Search for the cell housing the specified text and yield its [x, y] center coordinate. 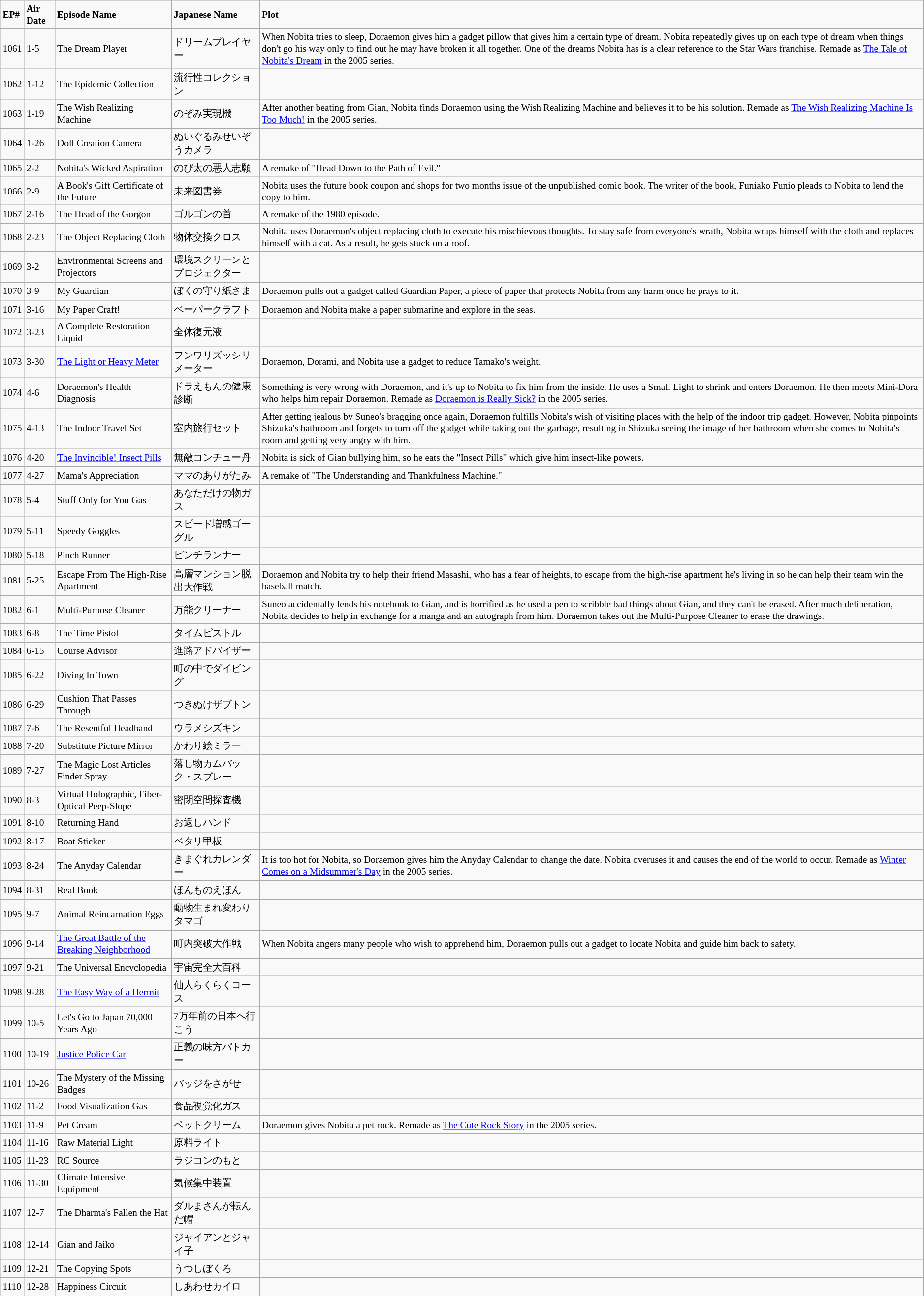
Boat Sticker [113, 841]
1085 [12, 676]
3-2 [39, 267]
ピンチランナー [216, 555]
1066 [12, 191]
のぞみ実現機 [216, 114]
1081 [12, 580]
1071 [12, 309]
ゴルゴンの首 [216, 214]
A remake of "Head Down to the Path of Evil." [591, 168]
1068 [12, 237]
The Invincible! Insect Pills [113, 457]
A Complete Restoration Liquid [113, 332]
1070 [12, 292]
1062 [12, 84]
1083 [12, 633]
Cushion That Passes Through [113, 705]
The Dharma's Fallen the Hat [113, 1213]
Returning Hand [113, 823]
進路アドバイザー [216, 651]
気候集中装置 [216, 1184]
2-23 [39, 237]
3-30 [39, 361]
1078 [12, 500]
ママのありがたみ [216, 476]
11-9 [39, 1125]
The Object Replacing Cloth [113, 237]
3-16 [39, 309]
11-16 [39, 1142]
2-9 [39, 191]
ぼくの守り紙さま [216, 292]
1-26 [39, 144]
1-12 [39, 84]
スピード増感ゴーグル [216, 531]
The Easy Way of a Hermit [113, 992]
1105 [12, 1160]
8-24 [39, 866]
Gian and Jaiko [113, 1244]
1102 [12, 1107]
7-27 [39, 770]
3-23 [39, 332]
1084 [12, 651]
宇宙完全大百科 [216, 967]
Nobita is sick of Gian bullying him, so he eats the "Insect Pills" which give him insect-like powers. [591, 457]
1076 [12, 457]
Diving In Town [113, 676]
1095 [12, 915]
Episode Name [113, 15]
あなただけの物ガス [216, 500]
1087 [12, 728]
1104 [12, 1142]
9-28 [39, 992]
落し物カムバック・スプレー [216, 770]
1064 [12, 144]
8-17 [39, 841]
RC Source [113, 1160]
Let's Go to Japan 70,000 Years Ago [113, 1023]
万能クリーナー [216, 610]
1072 [12, 332]
のび太の悪人志願 [216, 168]
The Universal Encyclopedia [113, 967]
11-2 [39, 1107]
7-6 [39, 728]
12-14 [39, 1244]
1082 [12, 610]
4-27 [39, 476]
ペーパークラフト [216, 309]
全体復元液 [216, 332]
Animal Reincarnation Eggs [113, 915]
4-6 [39, 393]
1075 [12, 428]
Real Book [113, 890]
1096 [12, 944]
1092 [12, 841]
1-5 [39, 48]
原料ライト [216, 1142]
1067 [12, 214]
1109 [12, 1269]
1100 [12, 1054]
1080 [12, 555]
高層マンション脱出大作戦 [216, 580]
4-20 [39, 457]
1101 [12, 1083]
9-7 [39, 915]
ぬいぐるみせいぞうカメラ [216, 144]
1106 [12, 1184]
The Wish Realizing Machine [113, 114]
Mama's Appreciation [113, 476]
1086 [12, 705]
ダルまさんが転んだ帽 [216, 1213]
A Book's Gift Certificate of the Future [113, 191]
1099 [12, 1023]
ペットクリーム [216, 1125]
流行性コレクション [216, 84]
ラジコンのもと [216, 1160]
9-21 [39, 967]
Pinch Runner [113, 555]
1090 [12, 800]
5-4 [39, 500]
うつしぼくろ [216, 1269]
6-15 [39, 651]
1061 [12, 48]
1103 [12, 1125]
4-13 [39, 428]
10-19 [39, 1054]
Justice Police Car [113, 1054]
Substitute Picture Mirror [113, 746]
My Guardian [113, 292]
12-28 [39, 1287]
8-10 [39, 823]
The Mystery of the Missing Badges [113, 1083]
Doraemon gives Nobita a pet rock. Remade as The Cute Rock Story in the 2005 series. [591, 1125]
10-5 [39, 1023]
The Magic Lost Articles Finder Spray [113, 770]
Doraemon pulls out a gadget called Guardian Paper, a piece of paper that protects Nobita from any harm once he prays to it. [591, 292]
食品視覚化ガス [216, 1107]
1097 [12, 967]
お返しハンド [216, 823]
Plot [591, 15]
1110 [12, 1287]
1091 [12, 823]
1073 [12, 361]
The Resentful Headband [113, 728]
町の中でダイビング [216, 676]
Doraemon's Health Diagnosis [113, 393]
Climate Intensive Equipment [113, 1184]
室内旅行セット [216, 428]
動物生まれ変わりタマゴ [216, 915]
The Light or Heavy Meter [113, 361]
ジャイアンとジャイ子 [216, 1244]
Environmental Screens and Projectors [113, 267]
5-18 [39, 555]
Nobita's Wicked Aspiration [113, 168]
10-26 [39, 1083]
町内突破大作戦 [216, 944]
Stuff Only for You Gas [113, 500]
5-25 [39, 580]
フンワリズッシリメーター [216, 361]
正義の味方パトカー [216, 1054]
1088 [12, 746]
1069 [12, 267]
Multi-Purpose Cleaner [113, 610]
7-20 [39, 746]
9-14 [39, 944]
6-29 [39, 705]
3-9 [39, 292]
11-23 [39, 1160]
ドリームプレイヤー [216, 48]
6-8 [39, 633]
1108 [12, 1244]
5-11 [39, 531]
かわり絵ミラー [216, 746]
The Anyday Calendar [113, 866]
1079 [12, 531]
バッジをさがせ [216, 1083]
8-3 [39, 800]
環境スクリーンとプロジェクター [216, 267]
ウラメシズキン [216, 728]
Doll Creation Camera [113, 144]
無敵コンチュー丹 [216, 457]
Air Date [39, 15]
1094 [12, 890]
1063 [12, 114]
1093 [12, 866]
仙人らくらくコース [216, 992]
12-7 [39, 1213]
1065 [12, 168]
11-30 [39, 1184]
The Time Pistol [113, 633]
8-31 [39, 890]
Virtual Holographic, Fiber-Optical Peep-Slope [113, 800]
Speedy Goggles [113, 531]
ドラえもんの健康診断 [216, 393]
The Copying Spots [113, 1269]
Raw Material Light [113, 1142]
Doraemon and Nobita make a paper submarine and explore in the seas. [591, 309]
1089 [12, 770]
Pet Cream [113, 1125]
Japanese Name [216, 15]
The Head of the Gorgon [113, 214]
1077 [12, 476]
未来図書券 [216, 191]
Happiness Circuit [113, 1287]
しあわせカイロ [216, 1287]
Doraemon, Dorami, and Nobita use a gadget to reduce Tamako's weight. [591, 361]
The Dream Player [113, 48]
1-19 [39, 114]
My Paper Craft! [113, 309]
1107 [12, 1213]
6-1 [39, 610]
Course Advisor [113, 651]
きまぐれカレンダー [216, 866]
ほんものえほん [216, 890]
2-16 [39, 214]
1098 [12, 992]
密閉空間探査機 [216, 800]
物体交換クロス [216, 237]
The Indoor Travel Set [113, 428]
When Nobita angers many people who wish to apprehend him, Doraemon pulls out a gadget to locate Nobita and guide him back to safety. [591, 944]
The Epidemic Collection [113, 84]
A remake of "The Understanding and Thankfulness Machine." [591, 476]
7万年前の日本へ行こう [216, 1023]
Food Visualization Gas [113, 1107]
1074 [12, 393]
The Great Battle of the Breaking Neighborhood [113, 944]
Escape From The High-Rise Apartment [113, 580]
12-21 [39, 1269]
EP# [12, 15]
A remake of the 1980 episode. [591, 214]
ペタリ甲板 [216, 841]
つきぬけザブトン [216, 705]
2-2 [39, 168]
タイムピストル [216, 633]
6-22 [39, 676]
